Extract the [x, y] coordinate from the center of the cell holding the provided text.  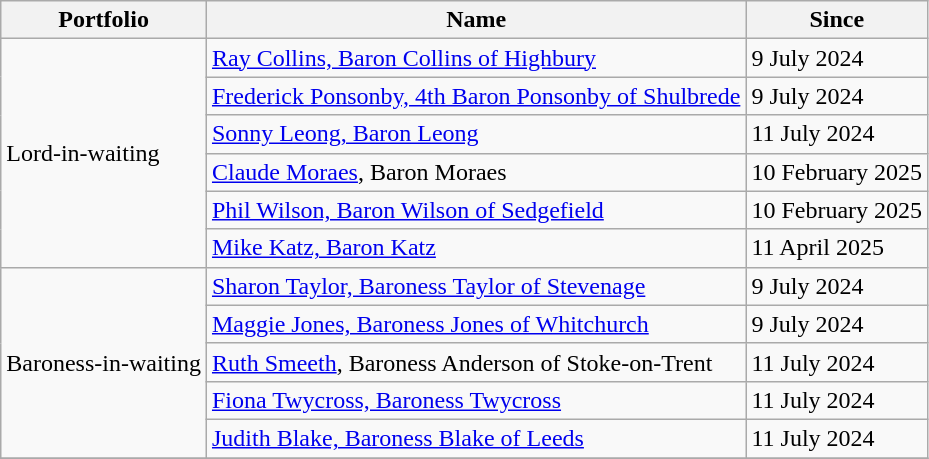
Ruth Smeeth, Baroness Anderson of Stoke-on-Trent [476, 362]
Since [837, 20]
Sharon Taylor, Baroness Taylor of Stevenage [476, 286]
Claude Moraes, Baron Moraes [476, 172]
Phil Wilson, Baron Wilson of Sedgefield [476, 210]
Lord-in-waiting [104, 153]
Name [476, 20]
Maggie Jones, Baroness Jones of Whitchurch [476, 324]
Portfolio [104, 20]
Sonny Leong, Baron Leong [476, 134]
11 April 2025 [837, 248]
Ray Collins, Baron Collins of Highbury [476, 58]
Baroness-in-waiting [104, 362]
Mike Katz, Baron Katz [476, 248]
Judith Blake, Baroness Blake of Leeds [476, 438]
Frederick Ponsonby, 4th Baron Ponsonby of Shulbrede [476, 96]
Fiona Twycross, Baroness Twycross [476, 400]
